Find where the given text appears and provide that cell's center as [x, y] coordinate. 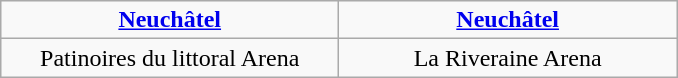
La Riveraine Arena [508, 58]
Patinoires du littoral Arena [170, 58]
